Capture the cell that displays the provided text and extract its [X, Y] central coordinate. 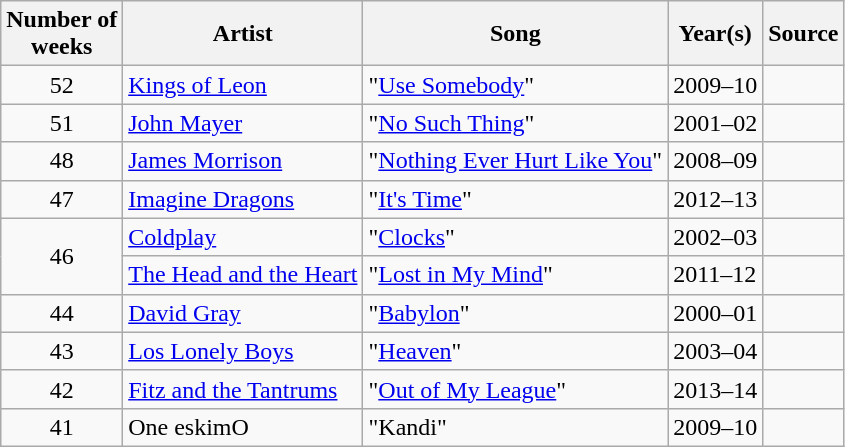
43 [62, 351]
Song [516, 34]
52 [62, 85]
One eskimO [243, 427]
42 [62, 389]
Artist [243, 34]
Number of weeks [62, 34]
"Lost in My Mind" [516, 275]
"Out of My League" [516, 389]
"No Such Thing" [516, 123]
Los Lonely Boys [243, 351]
John Mayer [243, 123]
"Use Somebody" [516, 85]
47 [62, 199]
2013–14 [716, 389]
Fitz and the Tantrums [243, 389]
48 [62, 161]
44 [62, 313]
"It's Time" [516, 199]
Kings of Leon [243, 85]
"Babylon" [516, 313]
51 [62, 123]
Year(s) [716, 34]
41 [62, 427]
46 [62, 256]
David Gray [243, 313]
James Morrison [243, 161]
2012–13 [716, 199]
Coldplay [243, 237]
Source [804, 34]
"Nothing Ever Hurt Like You" [516, 161]
"Clocks" [516, 237]
The Head and the Heart [243, 275]
"Kandi" [516, 427]
"Heaven" [516, 351]
Imagine Dragons [243, 199]
2002–03 [716, 237]
2011–12 [716, 275]
2003–04 [716, 351]
2001–02 [716, 123]
2008–09 [716, 161]
2000–01 [716, 313]
